For the text-containing cell, return its midpoint in (X, Y) coordinate format. 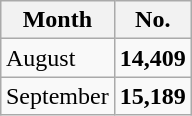
No. (152, 20)
August (57, 58)
Month (57, 20)
September (57, 96)
15,189 (152, 96)
14,409 (152, 58)
